From the cell containing the given text, extract its center point as [x, y] coordinate. 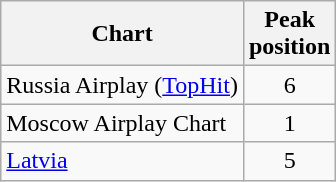
Russia Airplay (TopHit) [122, 85]
Latvia [122, 161]
Chart [122, 34]
6 [289, 85]
Moscow Airplay Chart [122, 123]
1 [289, 123]
Peakposition [289, 34]
5 [289, 161]
